From the cell containing the given text, extract its center point as [x, y] coordinate. 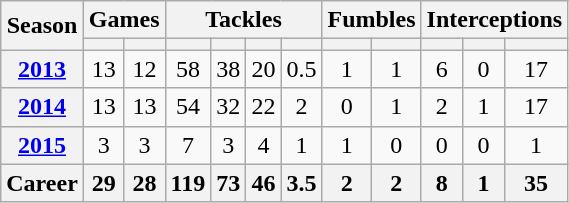
54 [188, 107]
7 [188, 145]
2015 [42, 145]
35 [536, 183]
20 [264, 69]
2014 [42, 107]
Fumbles [372, 20]
0.5 [302, 69]
29 [104, 183]
Tackles [244, 20]
46 [264, 183]
119 [188, 183]
Games [124, 20]
Interceptions [494, 20]
58 [188, 69]
Career [42, 183]
73 [228, 183]
2013 [42, 69]
28 [144, 183]
32 [228, 107]
22 [264, 107]
8 [442, 183]
12 [144, 69]
38 [228, 69]
4 [264, 145]
3.5 [302, 183]
6 [442, 69]
Season [42, 26]
